Return (X, Y) of the center of cell containing provided text 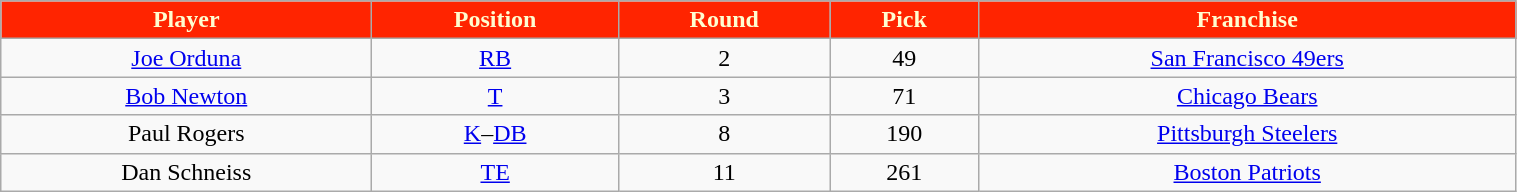
Player (186, 20)
Pick (904, 20)
11 (724, 172)
T (496, 96)
K–DB (496, 134)
8 (724, 134)
RB (496, 58)
Pittsburgh Steelers (1247, 134)
Dan Schneiss (186, 172)
3 (724, 96)
Boston Patriots (1247, 172)
Bob Newton (186, 96)
49 (904, 58)
Joe Orduna (186, 58)
71 (904, 96)
261 (904, 172)
Chicago Bears (1247, 96)
TE (496, 172)
Franchise (1247, 20)
San Francisco 49ers (1247, 58)
Paul Rogers (186, 134)
190 (904, 134)
2 (724, 58)
Position (496, 20)
Round (724, 20)
